Find where the given text appears and provide that cell's center as [X, Y] coordinate. 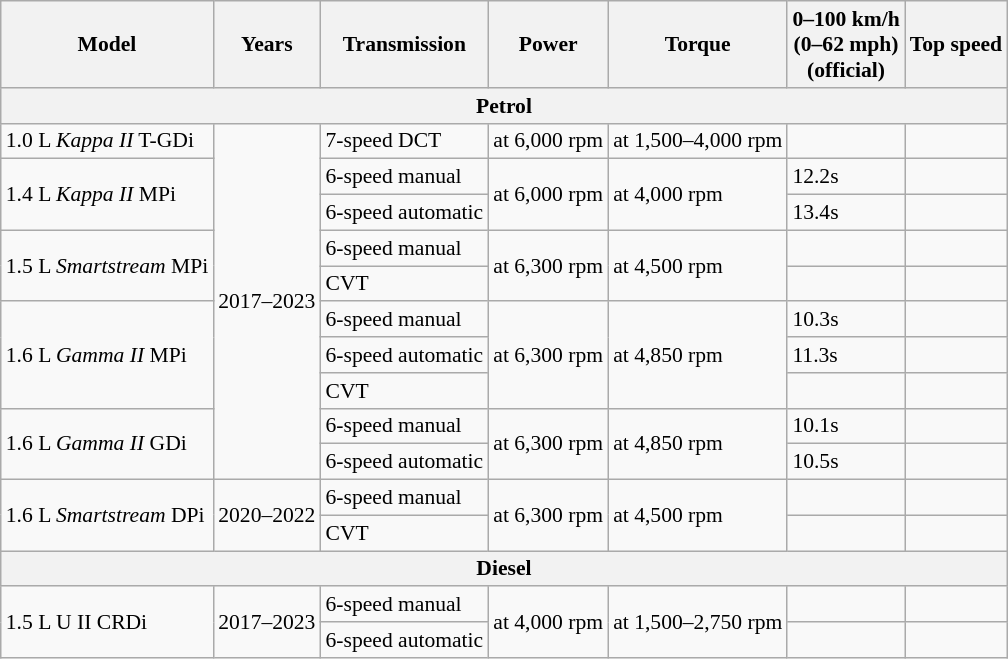
12.2s [846, 177]
2020–2022 [266, 516]
Transmission [404, 44]
at 1,500–2,750 rpm [698, 622]
Years [266, 44]
1.0 L Kappa II T-GDi [107, 141]
7-speed DCT [404, 141]
Model [107, 44]
Petrol [504, 106]
1.5 L U II CRDi [107, 622]
10.1s [846, 426]
Torque [698, 44]
Power [548, 44]
10.5s [846, 462]
10.3s [846, 320]
1.6 L Gamma II GDi [107, 444]
1.6 L Smartstream DPi [107, 516]
1.5 L Smartstream MPi [107, 266]
Diesel [504, 569]
13.4s [846, 213]
at 1,500–4,000 rpm [698, 141]
1.4 L Kappa II MPi [107, 194]
Top speed [956, 44]
0–100 km/h(0–62 mph)(official) [846, 44]
11.3s [846, 355]
1.6 L Gamma II MPi [107, 356]
